Return (x, y) of the center of cell containing provided text 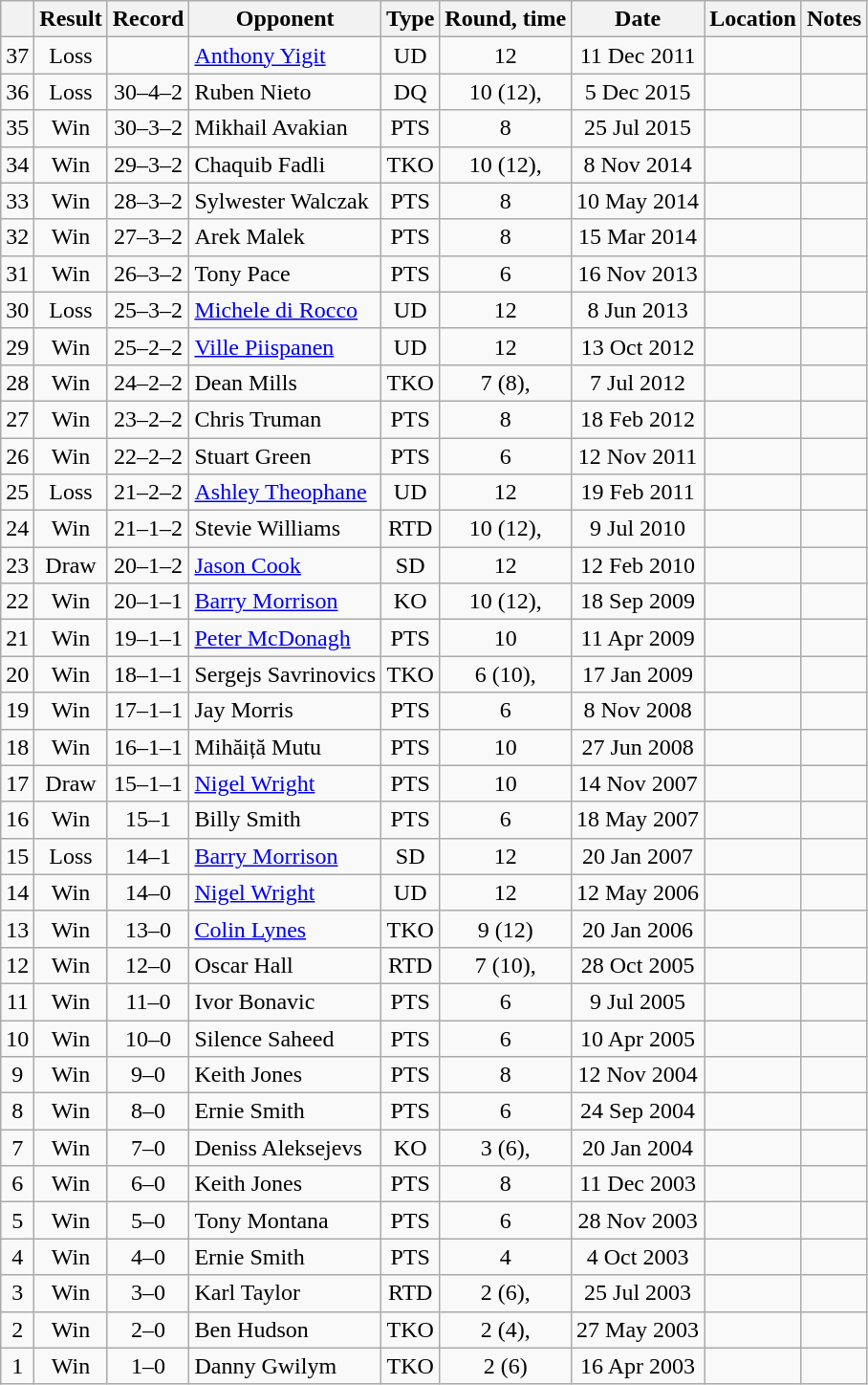
8 Nov 2008 (639, 711)
26 (17, 456)
11 Apr 2009 (639, 638)
Billy Smith (285, 820)
20 Jan 2007 (639, 856)
14–1 (148, 856)
Mihăiță Mutu (285, 747)
16 (17, 820)
Sergejs Savrinovics (285, 674)
24 Sep 2004 (639, 1111)
33 (17, 201)
30 (17, 310)
2–0 (148, 1330)
Danny Gwilym (285, 1366)
28 Nov 2003 (639, 1220)
Chris Truman (285, 419)
35 (17, 128)
4–0 (148, 1257)
17 Jan 2009 (639, 674)
25 (17, 493)
Date (639, 19)
37 (17, 55)
26–3–2 (148, 274)
14 (17, 892)
7 (10), (506, 965)
28 (17, 383)
3–0 (148, 1293)
7 (8), (506, 383)
Chaquib Fadli (285, 165)
30–4–2 (148, 92)
Location (753, 19)
Ben Hudson (285, 1330)
1 (17, 1366)
25–3–2 (148, 310)
32 (17, 237)
34 (17, 165)
16 Nov 2013 (639, 274)
12 Nov 2004 (639, 1075)
31 (17, 274)
10–0 (148, 1038)
9 (17, 1075)
6 (10), (506, 674)
13 (17, 929)
25 Jul 2015 (639, 128)
29 (17, 346)
18 Feb 2012 (639, 419)
Deniss Aleksejevs (285, 1148)
27 Jun 2008 (639, 747)
13 Oct 2012 (639, 346)
Stevie Williams (285, 529)
9 (12) (506, 929)
36 (17, 92)
28–3–2 (148, 201)
2 (4), (506, 1330)
Peter McDonagh (285, 638)
18 May 2007 (639, 820)
Ashley Theophane (285, 493)
2 (6), (506, 1293)
21 (17, 638)
21–1–2 (148, 529)
6–0 (148, 1184)
Tony Montana (285, 1220)
15 (17, 856)
8–0 (148, 1111)
17 (17, 783)
Type (411, 19)
15–1–1 (148, 783)
4 Oct 2003 (639, 1257)
22–2–2 (148, 456)
19–1–1 (148, 638)
1–0 (148, 1366)
21–2–2 (148, 493)
3 (6), (506, 1148)
5 (17, 1220)
19 (17, 711)
7 (17, 1148)
Opponent (285, 19)
Colin Lynes (285, 929)
12 May 2006 (639, 892)
20 Jan 2004 (639, 1148)
Record (148, 19)
27 (17, 419)
25–2–2 (148, 346)
Michele di Rocco (285, 310)
30–3–2 (148, 128)
8 Jun 2013 (639, 310)
Tony Pace (285, 274)
13–0 (148, 929)
15 Mar 2014 (639, 237)
Result (71, 19)
Anthony Yigit (285, 55)
10 Apr 2005 (639, 1038)
20 Jan 2006 (639, 929)
3 (17, 1293)
18 (17, 747)
27–3–2 (148, 237)
Mikhail Avakian (285, 128)
7–0 (148, 1148)
Notes (834, 19)
12 Feb 2010 (639, 565)
Jason Cook (285, 565)
2 (6) (506, 1366)
24 (17, 529)
12 Nov 2011 (639, 456)
23 (17, 565)
2 (17, 1330)
18–1–1 (148, 674)
22 (17, 602)
14 Nov 2007 (639, 783)
Round, time (506, 19)
11 Dec 2011 (639, 55)
24–2–2 (148, 383)
5 Dec 2015 (639, 92)
16 Apr 2003 (639, 1366)
20–1–1 (148, 602)
9 Jul 2005 (639, 1001)
Silence Saheed (285, 1038)
14–0 (148, 892)
11–0 (148, 1001)
28 Oct 2005 (639, 965)
23–2–2 (148, 419)
Sylwester Walczak (285, 201)
20–1–2 (148, 565)
29–3–2 (148, 165)
Jay Morris (285, 711)
15–1 (148, 820)
7 Jul 2012 (639, 383)
11 Dec 2003 (639, 1184)
20 (17, 674)
17–1–1 (148, 711)
9–0 (148, 1075)
Arek Malek (285, 237)
Ville Piispanen (285, 346)
12–0 (148, 965)
11 (17, 1001)
27 May 2003 (639, 1330)
Ivor Bonavic (285, 1001)
18 Sep 2009 (639, 602)
8 Nov 2014 (639, 165)
Dean Mills (285, 383)
10 May 2014 (639, 201)
9 Jul 2010 (639, 529)
DQ (411, 92)
16–1–1 (148, 747)
19 Feb 2011 (639, 493)
Ruben Nieto (285, 92)
25 Jul 2003 (639, 1293)
Stuart Green (285, 456)
Oscar Hall (285, 965)
Karl Taylor (285, 1293)
5–0 (148, 1220)
